Capture the cell that displays the provided text and extract its [x, y] central coordinate. 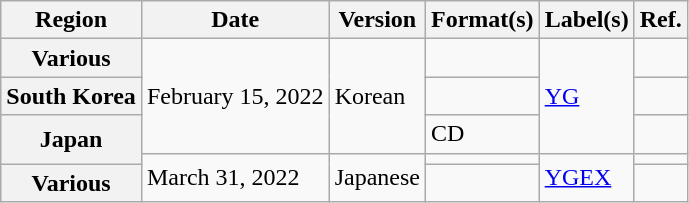
Region [72, 20]
Version [377, 20]
Japanese [377, 178]
February 15, 2022 [235, 96]
YG [586, 96]
Japan [72, 140]
Korean [377, 96]
South Korea [72, 96]
CD [482, 134]
YGEX [586, 178]
March 31, 2022 [235, 178]
Label(s) [586, 20]
Date [235, 20]
Format(s) [482, 20]
Ref. [660, 20]
